Determine the [X, Y] coordinate at the center of the cell enclosing the given text.  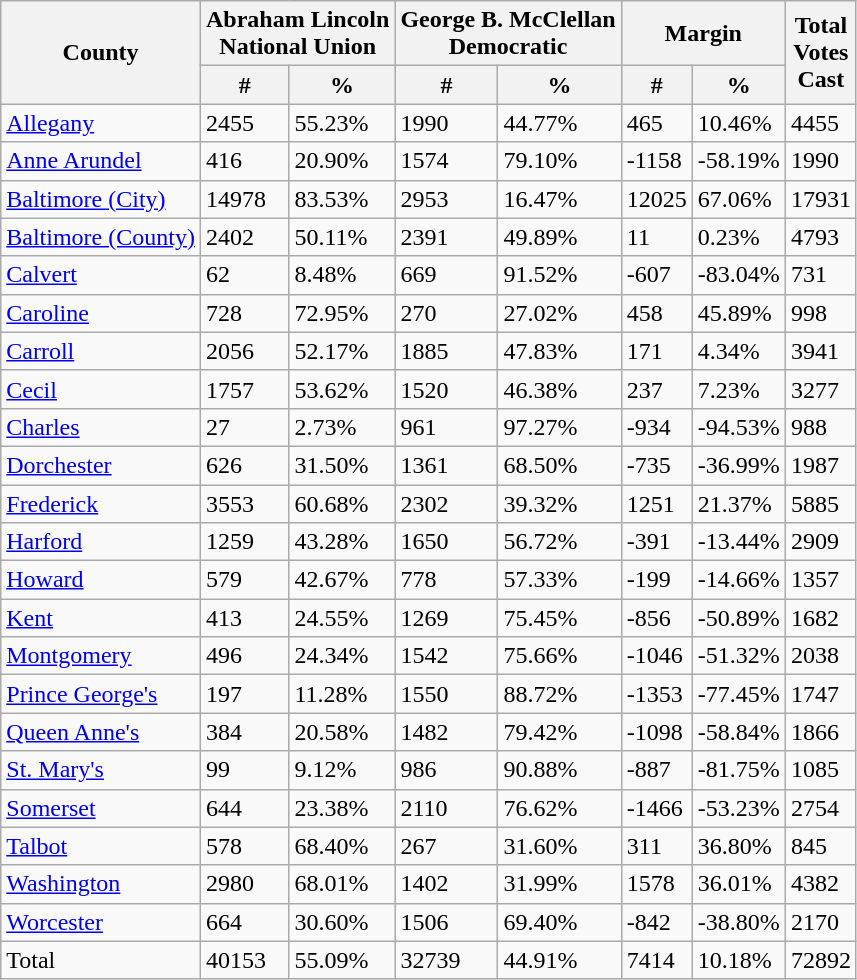
-934 [656, 427]
311 [656, 846]
1520 [446, 389]
731 [820, 275]
40153 [244, 960]
669 [446, 275]
1574 [446, 161]
-94.53% [738, 427]
27 [244, 427]
-1466 [656, 808]
-842 [656, 922]
-50.89% [738, 618]
Baltimore (City) [101, 199]
-13.44% [738, 542]
2.73% [342, 427]
644 [244, 808]
31.99% [560, 884]
Queen Anne's [101, 732]
988 [820, 427]
4.34% [738, 351]
728 [244, 313]
3277 [820, 389]
1402 [446, 884]
413 [244, 618]
458 [656, 313]
Anne Arundel [101, 161]
-735 [656, 465]
7414 [656, 960]
67.06% [738, 199]
52.17% [342, 351]
Margin [703, 34]
46.38% [560, 389]
4455 [820, 123]
2056 [244, 351]
-1046 [656, 656]
496 [244, 656]
465 [656, 123]
75.66% [560, 656]
-199 [656, 580]
Charles [101, 427]
-83.04% [738, 275]
Kent [101, 618]
2953 [446, 199]
-77.45% [738, 694]
11.28% [342, 694]
83.53% [342, 199]
24.34% [342, 656]
1550 [446, 694]
2391 [446, 237]
626 [244, 465]
197 [244, 694]
1747 [820, 694]
14978 [244, 199]
-58.19% [738, 161]
Howard [101, 580]
267 [446, 846]
778 [446, 580]
53.62% [342, 389]
68.50% [560, 465]
20.90% [342, 161]
4793 [820, 237]
1578 [656, 884]
2402 [244, 237]
-58.84% [738, 732]
68.40% [342, 846]
31.60% [560, 846]
Frederick [101, 503]
62 [244, 275]
10.46% [738, 123]
1482 [446, 732]
-38.80% [738, 922]
Calvert [101, 275]
72.95% [342, 313]
44.91% [560, 960]
72892 [820, 960]
11 [656, 237]
-14.66% [738, 580]
79.42% [560, 732]
17931 [820, 199]
County [101, 52]
-36.99% [738, 465]
237 [656, 389]
416 [244, 161]
21.37% [738, 503]
45.89% [738, 313]
12025 [656, 199]
Dorchester [101, 465]
36.01% [738, 884]
664 [244, 922]
-53.23% [738, 808]
60.68% [342, 503]
1269 [446, 618]
55.09% [342, 960]
-51.32% [738, 656]
Abraham LincolnNational Union [297, 34]
Prince George's [101, 694]
30.60% [342, 922]
2170 [820, 922]
Caroline [101, 313]
986 [446, 770]
90.88% [560, 770]
1866 [820, 732]
-856 [656, 618]
Baltimore (County) [101, 237]
75.45% [560, 618]
Worcester [101, 922]
79.10% [560, 161]
579 [244, 580]
32739 [446, 960]
47.83% [560, 351]
TotalVotesCast [820, 52]
39.32% [560, 503]
2754 [820, 808]
-607 [656, 275]
91.52% [560, 275]
578 [244, 846]
998 [820, 313]
3553 [244, 503]
1757 [244, 389]
44.77% [560, 123]
1259 [244, 542]
4382 [820, 884]
-1098 [656, 732]
-1353 [656, 694]
171 [656, 351]
0.23% [738, 237]
Cecil [101, 389]
George B. McClellanDemocratic [508, 34]
Montgomery [101, 656]
-1158 [656, 161]
1357 [820, 580]
2110 [446, 808]
2455 [244, 123]
Harford [101, 542]
Talbot [101, 846]
76.62% [560, 808]
St. Mary's [101, 770]
1361 [446, 465]
27.02% [560, 313]
69.40% [560, 922]
2980 [244, 884]
2038 [820, 656]
-391 [656, 542]
270 [446, 313]
24.55% [342, 618]
23.38% [342, 808]
57.33% [560, 580]
3941 [820, 351]
99 [244, 770]
42.67% [342, 580]
-81.75% [738, 770]
56.72% [560, 542]
8.48% [342, 275]
1650 [446, 542]
36.80% [738, 846]
7.23% [738, 389]
1987 [820, 465]
1506 [446, 922]
9.12% [342, 770]
49.89% [560, 237]
31.50% [342, 465]
961 [446, 427]
Carroll [101, 351]
Washington [101, 884]
88.72% [560, 694]
384 [244, 732]
1251 [656, 503]
845 [820, 846]
1885 [446, 351]
68.01% [342, 884]
-887 [656, 770]
Somerset [101, 808]
1085 [820, 770]
1542 [446, 656]
16.47% [560, 199]
43.28% [342, 542]
97.27% [560, 427]
2302 [446, 503]
5885 [820, 503]
1682 [820, 618]
50.11% [342, 237]
20.58% [342, 732]
Total [101, 960]
2909 [820, 542]
55.23% [342, 123]
Allegany [101, 123]
10.18% [738, 960]
